Identify which cell holds the provided text, then report its (x, y) central coordinate. 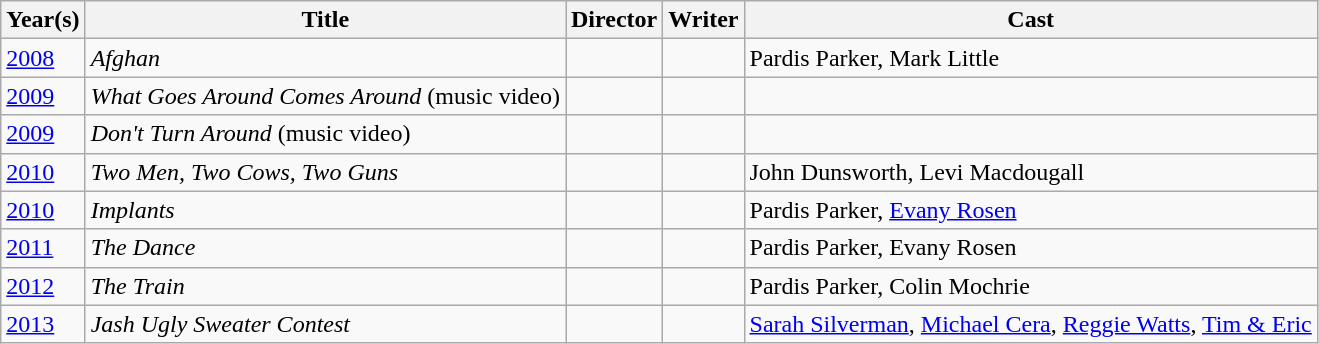
2008 (43, 58)
2011 (43, 248)
The Dance (325, 248)
Pardis Parker, Mark Little (1030, 58)
Director (614, 20)
Sarah Silverman, Michael Cera, Reggie Watts, Tim & Eric (1030, 324)
The Train (325, 286)
What Goes Around Comes Around (music video) (325, 96)
Year(s) (43, 20)
John Dunsworth, Levi Macdougall (1030, 172)
Writer (704, 20)
Afghan (325, 58)
2012 (43, 286)
2013 (43, 324)
Title (325, 20)
Pardis Parker, Colin Mochrie (1030, 286)
Implants (325, 210)
Don't Turn Around (music video) (325, 134)
Jash Ugly Sweater Contest (325, 324)
Cast (1030, 20)
Two Men, Two Cows, Two Guns (325, 172)
